Detect which cell encompasses the target text, then output its (x, y) center coordinate. 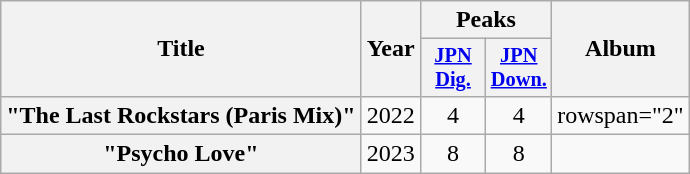
JPNDig. (453, 68)
2022 (390, 115)
Album (621, 49)
"The Last Rockstars (Paris Mix)" (181, 115)
2023 (390, 154)
Title (181, 49)
Peaks (486, 20)
Year (390, 49)
"Psycho Love" (181, 154)
rowspan="2" (621, 115)
JPNDown. (519, 68)
